Locate the cell with the specified text and output its [X, Y] center coordinate. 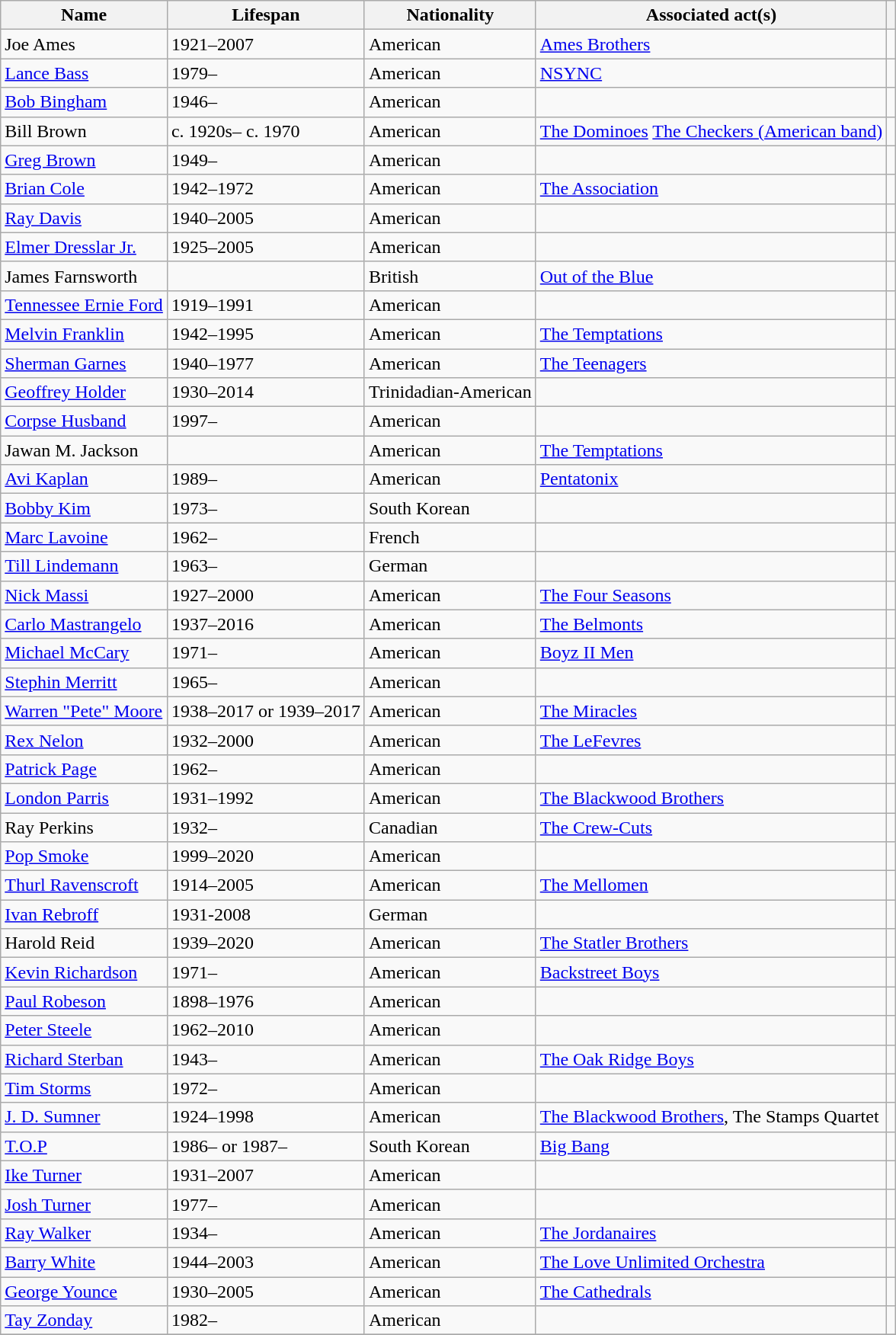
Brian Cole [84, 189]
The Association [711, 189]
Trinidadian-American [450, 392]
Ray Walker [84, 1233]
George Younce [84, 1292]
The Love Unlimited Orchestra [711, 1262]
J. D. Sumner [84, 1117]
Greg Brown [84, 160]
Michael McCary [84, 653]
The Dominoes The Checkers (American band) [711, 131]
Joe Ames [84, 44]
1921–2007 [265, 44]
The Cathedrals [711, 1292]
c. 1920s– c. 1970 [265, 131]
French [450, 537]
Till Lindemann [84, 566]
The Four Seasons [711, 595]
1932– [265, 827]
1942–1995 [265, 334]
Sherman Garnes [84, 363]
Bob Bingham [84, 102]
1977– [265, 1204]
The Miracles [711, 711]
1962–2010 [265, 1030]
Harold Reid [84, 943]
The Blackwood Brothers [711, 798]
The Jordanaires [711, 1233]
Ames Brothers [711, 44]
The Blackwood Brothers, The Stamps Quartet [711, 1117]
1986– or 1987– [265, 1146]
Pentatonix [711, 479]
Geoffrey Holder [84, 392]
Ray Perkins [84, 827]
1943– [265, 1059]
British [450, 276]
Richard Sterban [84, 1059]
1914–2005 [265, 885]
1940–2005 [265, 218]
The Teenagers [711, 363]
1930–2005 [265, 1292]
1940–1977 [265, 363]
Kevin Richardson [84, 972]
Lance Bass [84, 73]
Canadian [450, 827]
Paul Robeson [84, 1001]
Josh Turner [84, 1204]
The LeFevres [711, 740]
Warren "Pete" Moore [84, 711]
1979– [265, 73]
1939–2020 [265, 943]
Barry White [84, 1262]
1997– [265, 421]
1932–2000 [265, 740]
1931–1992 [265, 798]
1919–1991 [265, 305]
1999–2020 [265, 856]
Avi Kaplan [84, 479]
Lifespan [265, 15]
1924–1998 [265, 1117]
Rex Nelon [84, 740]
1934– [265, 1233]
1989– [265, 479]
1931-2008 [265, 914]
1963– [265, 566]
Pop Smoke [84, 856]
Tim Storms [84, 1088]
Marc Lavoine [84, 537]
Out of the Blue [711, 276]
The Crew-Cuts [711, 827]
1946– [265, 102]
The Belmonts [711, 624]
T.O.P [84, 1146]
1925–2005 [265, 247]
1982– [265, 1321]
1972– [265, 1088]
Name [84, 15]
Patrick Page [84, 769]
Corpse Husband [84, 421]
Bobby Kim [84, 508]
1930–2014 [265, 392]
Big Bang [711, 1146]
Ivan Rebroff [84, 914]
1944–2003 [265, 1262]
1942–1972 [265, 189]
1931–2007 [265, 1175]
1949– [265, 160]
1937–2016 [265, 624]
The Statler Brothers [711, 943]
Nick Massi [84, 595]
Melvin Franklin [84, 334]
The Mellomen [711, 885]
Ray Davis [84, 218]
Carlo Mastrangelo [84, 624]
London Parris [84, 798]
Backstreet Boys [711, 972]
1965– [265, 682]
Bill Brown [84, 131]
Jawan M. Jackson [84, 450]
Associated act(s) [711, 15]
The Oak Ridge Boys [711, 1059]
Boyz II Men [711, 653]
1973– [265, 508]
Stephin Merritt [84, 682]
1938–2017 or 1939–2017 [265, 711]
Thurl Ravenscroft [84, 885]
1927–2000 [265, 595]
James Farnsworth [84, 276]
Tay Zonday [84, 1321]
Ike Turner [84, 1175]
Tennessee Ernie Ford [84, 305]
Peter Steele [84, 1030]
NSYNC [711, 73]
Nationality [450, 15]
Elmer Dresslar Jr. [84, 247]
1898–1976 [265, 1001]
